From the cell containing the given text, extract its center point as (X, Y) coordinate. 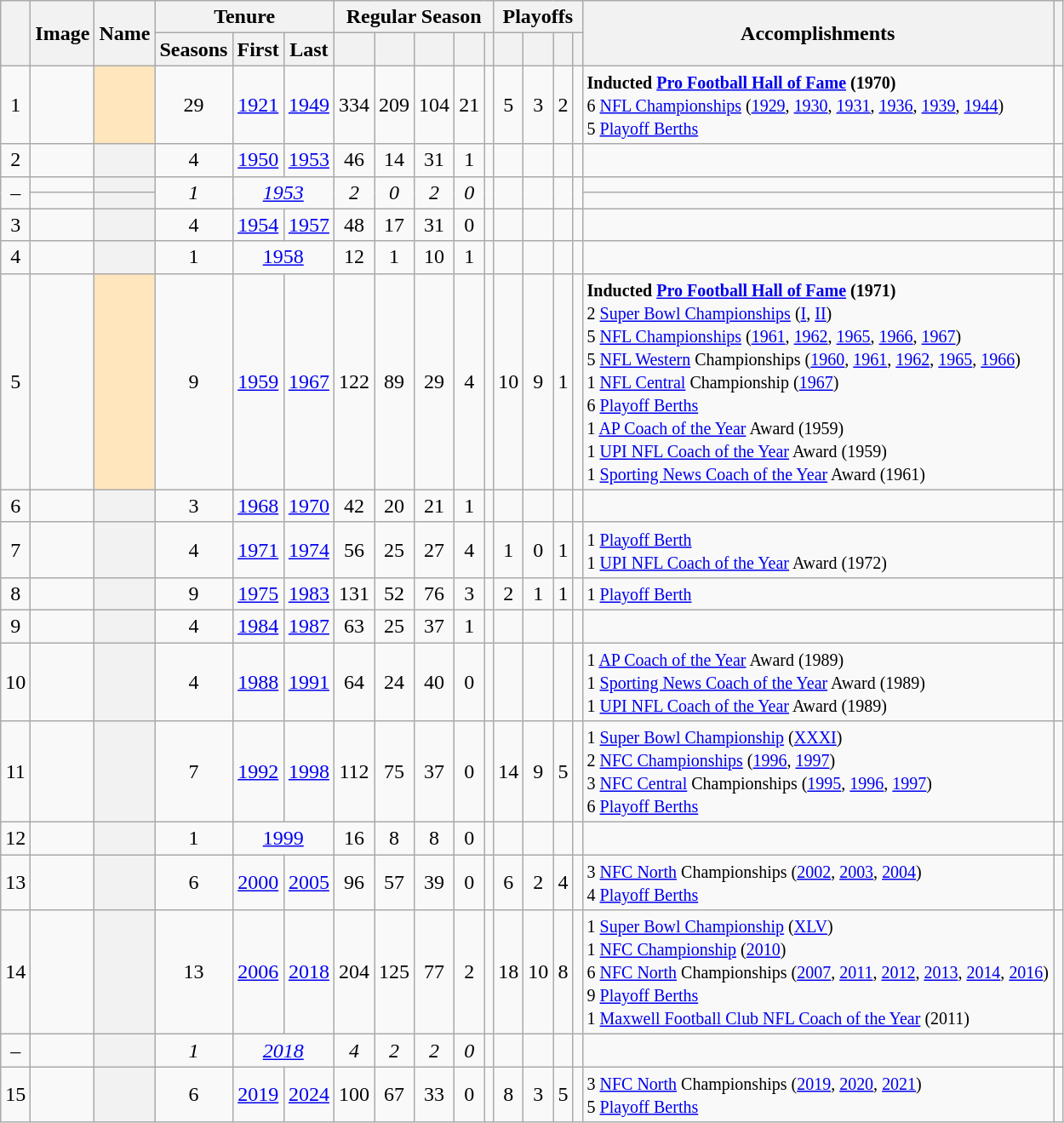
209 (395, 105)
11 (15, 771)
Name (124, 33)
2006 (258, 972)
204 (354, 972)
1957 (308, 225)
2019 (258, 1095)
75 (395, 771)
Seasons (194, 49)
15 (15, 1095)
1998 (308, 771)
Image (63, 33)
1991 (308, 681)
131 (354, 593)
33 (434, 1095)
1968 (258, 506)
77 (434, 972)
2000 (258, 882)
1988 (258, 681)
1959 (258, 381)
63 (354, 626)
1967 (308, 381)
122 (354, 381)
1975 (258, 593)
42 (354, 506)
1999 (283, 839)
Inducted Pro Football Hall of Fame (1970) 6 NFL Championships (1929, 1930, 1931, 1936, 1939, 1944)5 Playoff Berths (818, 105)
1 Playoff Berth (818, 593)
46 (354, 160)
64 (354, 681)
3 NFC North Championships (2019, 2020, 2021)5 Playoff Berths (818, 1095)
1 Playoff Berth1 UPI NFL Coach of the Year Award (1972) (818, 550)
1 AP Coach of the Year Award (1989)1 Sporting News Coach of the Year Award (1989)1 UPI NFL Coach of the Year Award (1989) (818, 681)
Playoffs (538, 17)
1992 (258, 771)
100 (354, 1095)
67 (395, 1095)
96 (354, 882)
39 (434, 882)
112 (354, 771)
2024 (308, 1095)
52 (395, 593)
16 (354, 839)
Regular Season (414, 17)
1949 (308, 105)
57 (395, 882)
89 (395, 381)
125 (395, 972)
24 (395, 681)
3 NFC North Championships (2002, 2003, 2004)4 Playoff Berths (818, 882)
18 (509, 972)
1950 (258, 160)
20 (395, 506)
104 (434, 105)
1984 (258, 626)
1958 (283, 257)
First (258, 49)
76 (434, 593)
17 (395, 225)
Accomplishments (818, 33)
334 (354, 105)
48 (354, 225)
Tenure (245, 17)
1970 (308, 506)
40 (434, 681)
1971 (258, 550)
1 Super Bowl Championship (XXXI)2 NFC Championships (1996, 1997)3 NFC Central Championships (1995, 1996, 1997)6 Playoff Berths (818, 771)
27 (434, 550)
56 (354, 550)
1974 (308, 550)
2005 (308, 882)
1983 (308, 593)
1921 (258, 105)
Last (308, 49)
1987 (308, 626)
1954 (258, 225)
